From the cell containing the given text, extract its center point as (X, Y) coordinate. 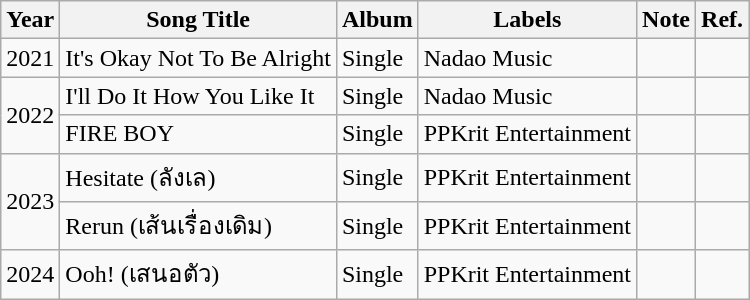
Labels (527, 20)
FIRE BOY (198, 134)
2021 (30, 58)
Year (30, 20)
It's Okay Not To Be Alright (198, 58)
Note (666, 20)
Ooh! (เสนอตัว) (198, 274)
I'll Do It How You Like It (198, 96)
Album (377, 20)
Song Title (198, 20)
Hesitate (ลังเล) (198, 178)
2024 (30, 274)
2023 (30, 202)
Ref. (722, 20)
Rerun (เส้นเรื่องเดิม) (198, 226)
2022 (30, 115)
